Extract the [X, Y] coordinate from the center of the cell holding the provided text.  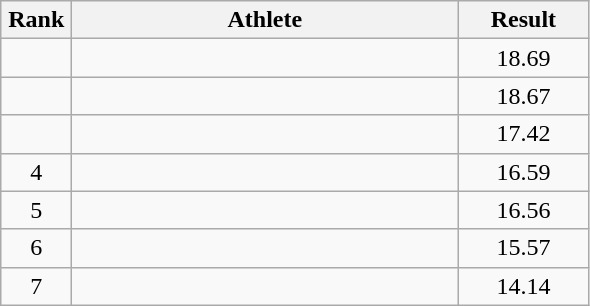
18.67 [524, 96]
14.14 [524, 286]
Athlete [265, 20]
16.56 [524, 210]
18.69 [524, 58]
6 [36, 248]
15.57 [524, 248]
7 [36, 286]
17.42 [524, 134]
5 [36, 210]
Rank [36, 20]
4 [36, 172]
16.59 [524, 172]
Result [524, 20]
